Detect which cell encompasses the target text, then output its (X, Y) center coordinate. 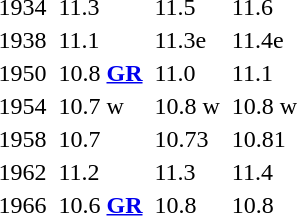
10.7 (100, 139)
11.3 (187, 172)
10.7 w (100, 106)
11.0 (187, 73)
10.73 (187, 139)
11.1 (100, 40)
10.8 GR (100, 73)
11.3e (187, 40)
10.8 w (187, 106)
11.2 (100, 172)
